Determine the (x, y) coordinate at the center of the cell enclosing the given text.  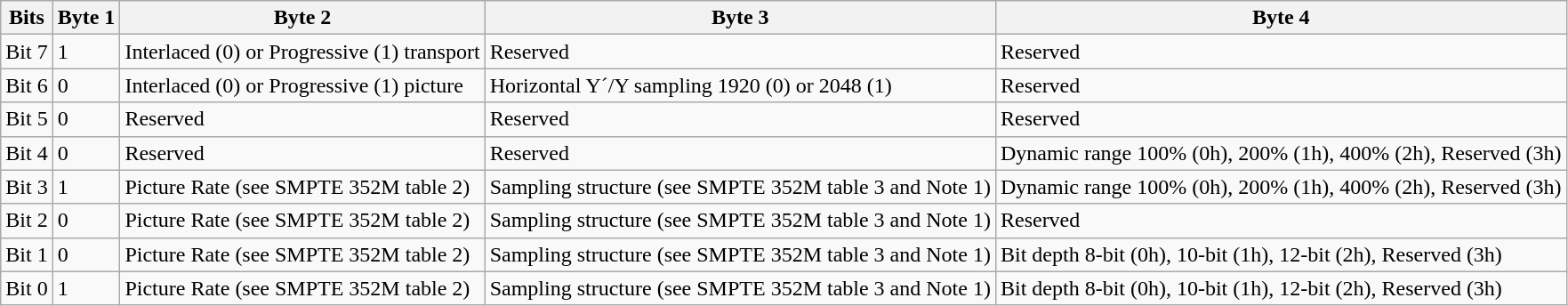
Bit 0 (27, 288)
Byte 1 (86, 18)
Horizontal Y´/Y sampling 1920 (0) or 2048 (1) (740, 85)
Bit 6 (27, 85)
Interlaced (0) or Progressive (1) transport (302, 52)
Byte 3 (740, 18)
Bit 5 (27, 119)
Bits (27, 18)
Bit 3 (27, 187)
Bit 4 (27, 153)
Bit 1 (27, 254)
Byte 2 (302, 18)
Bit 2 (27, 221)
Byte 4 (1281, 18)
Interlaced (0) or Progressive (1) picture (302, 85)
Bit 7 (27, 52)
